Return the [x, y] coordinate for the center point of the cell that contains the specified text.  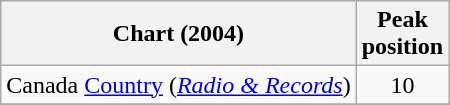
Canada Country (Radio & Records) [178, 85]
Peakposition [402, 34]
Chart (2004) [178, 34]
10 [402, 85]
